Detect which cell encompasses the target text, then output its (X, Y) center coordinate. 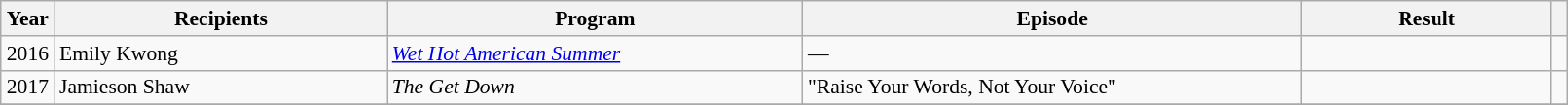
Year (27, 18)
Result (1426, 18)
"Raise Your Words, Not Your Voice" (1053, 87)
The Get Down (596, 87)
2016 (27, 53)
— (1053, 53)
2017 (27, 87)
Emily Kwong (221, 53)
Wet Hot American Summer (596, 53)
Episode (1053, 18)
Recipients (221, 18)
Jamieson Shaw (221, 87)
Program (596, 18)
